Output the [X, Y] coordinate of the center of the cell containing the given text.  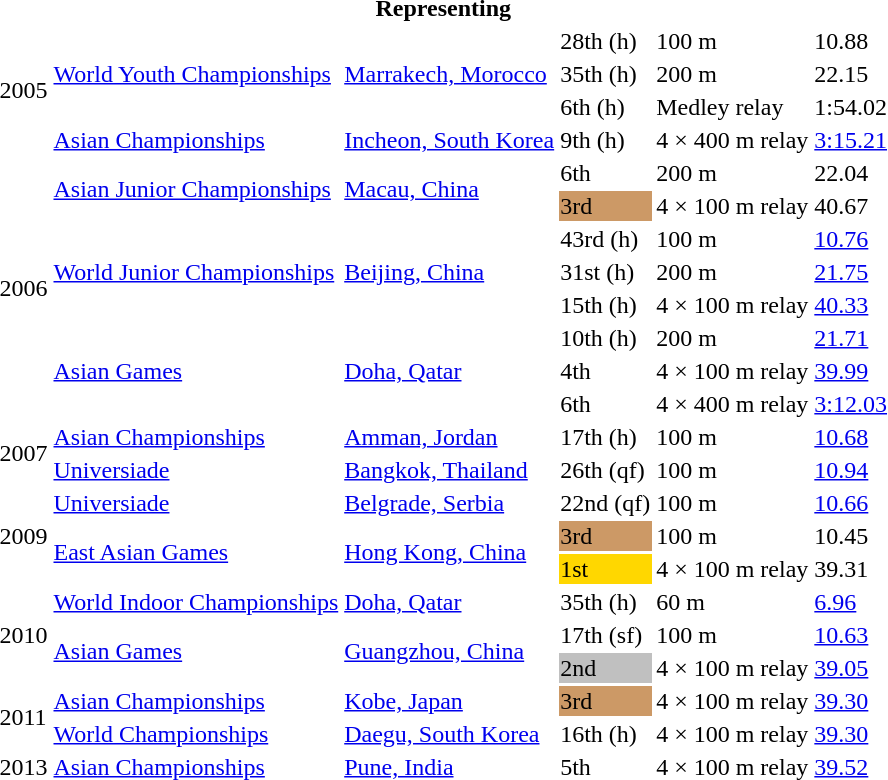
43rd (h) [606, 239]
Incheon, South Korea [450, 140]
4th [606, 371]
10th (h) [606, 338]
Guangzhou, China [450, 652]
World Junior Championships [196, 272]
9th (h) [606, 140]
60 m [732, 602]
26th (qf) [606, 470]
16th (h) [606, 734]
World Indoor Championships [196, 602]
6th (h) [606, 107]
28th (h) [606, 41]
World Championships [196, 734]
17th (sf) [606, 635]
Daegu, South Korea [450, 734]
World Youth Championships [196, 74]
Beijing, China [450, 272]
Macau, China [450, 190]
East Asian Games [196, 552]
Medley relay [732, 107]
Marrakech, Morocco [450, 74]
Asian Junior Championships [196, 190]
1st [606, 569]
Hong Kong, China [450, 552]
31st (h) [606, 272]
Kobe, Japan [450, 701]
22nd (qf) [606, 503]
Bangkok, Thailand [450, 470]
2nd [606, 668]
15th (h) [606, 305]
Amman, Jordan [450, 437]
17th (h) [606, 437]
Belgrade, Serbia [450, 503]
